From the cell containing the given text, extract its center point as [X, Y] coordinate. 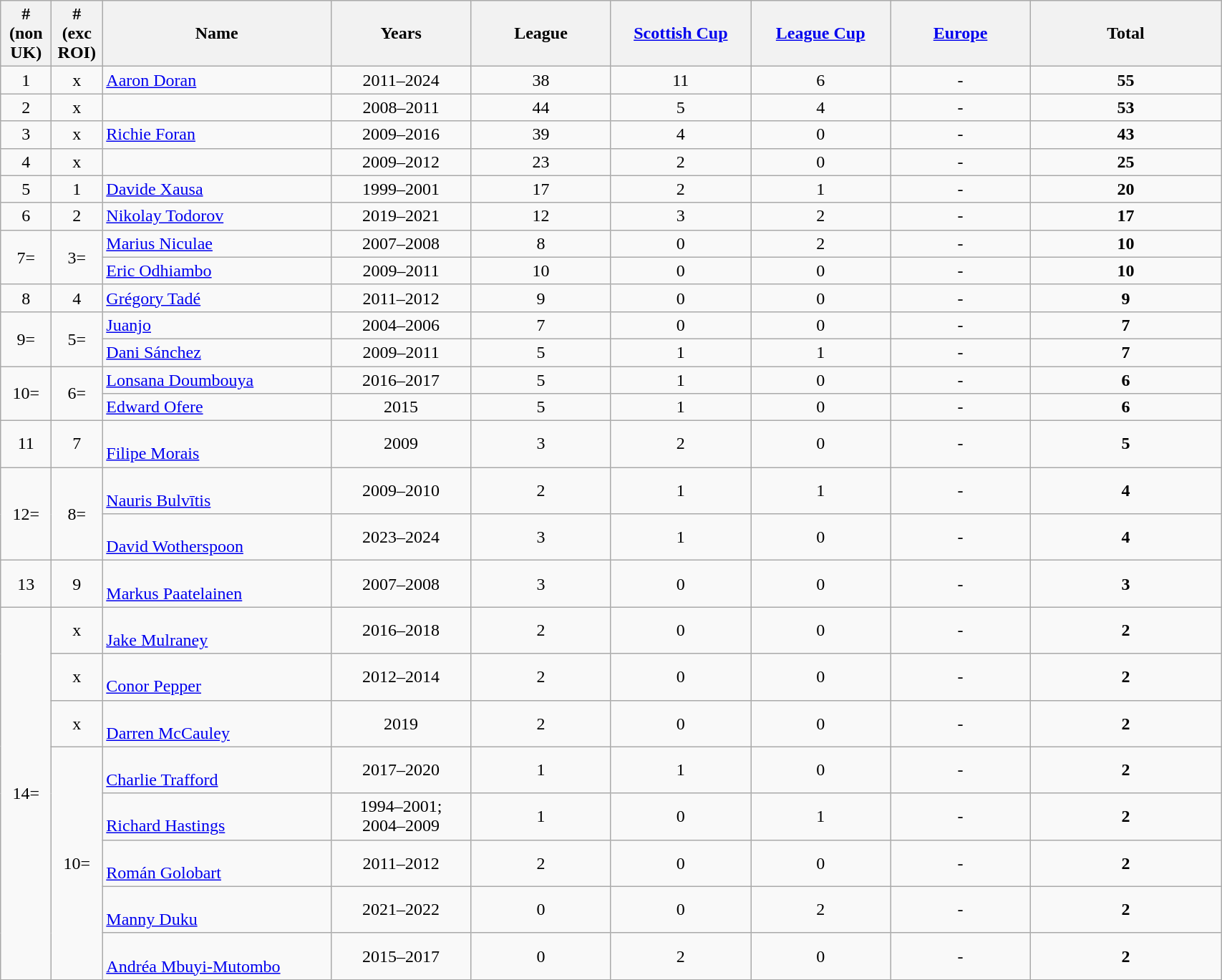
38 [541, 80]
League Cup [820, 34]
Filipe Morais [217, 444]
8= [77, 514]
Marius Niculae [217, 243]
Dani Sánchez [217, 352]
2012–2014 [401, 677]
3= [77, 257]
Markus Paatelainen [217, 584]
Europe [961, 34]
43 [1125, 135]
Manny Duku [217, 909]
2008–2011 [401, 107]
Total [1125, 34]
Nikolay Todorov [217, 216]
#(exc ROI) [77, 34]
Juanjo [217, 325]
23 [541, 162]
2016–2017 [401, 380]
Eric Odhiambo [217, 271]
1999–2001 [401, 189]
Richard Hastings [217, 816]
1994–2001;2004–2009 [401, 816]
Scottish Cup [680, 34]
2009–2010 [401, 491]
2019–2021 [401, 216]
Lonsana Doumbouya [217, 380]
Davide Xausa [217, 189]
44 [541, 107]
2016–2018 [401, 630]
55 [1125, 80]
9= [26, 339]
Andréa Mbuyi-Mutombo [217, 956]
2021–2022 [401, 909]
2019 [401, 723]
2015 [401, 407]
Román Golobart [217, 863]
14= [26, 793]
2009 [401, 444]
Jake Mulraney [217, 630]
Aaron Doran [217, 80]
Darren McCauley [217, 723]
Richie Foran [217, 135]
David Wotherspoon [217, 537]
20 [1125, 189]
39 [541, 135]
7= [26, 257]
Charlie Trafford [217, 770]
Nauris Bulvītis [217, 491]
2009–2012 [401, 162]
League [541, 34]
2011–2024 [401, 80]
2009–2016 [401, 135]
53 [1125, 107]
6= [77, 394]
2023–2024 [401, 537]
Years [401, 34]
#(non UK) [26, 34]
Grégory Tadé [217, 298]
Conor Pepper [217, 677]
13 [26, 584]
12= [26, 514]
2017–2020 [401, 770]
2004–2006 [401, 325]
Name [217, 34]
Edward Ofere [217, 407]
25 [1125, 162]
2015–2017 [401, 956]
5= [77, 339]
12 [541, 216]
